Search for the cell housing the specified text and yield its [x, y] center coordinate. 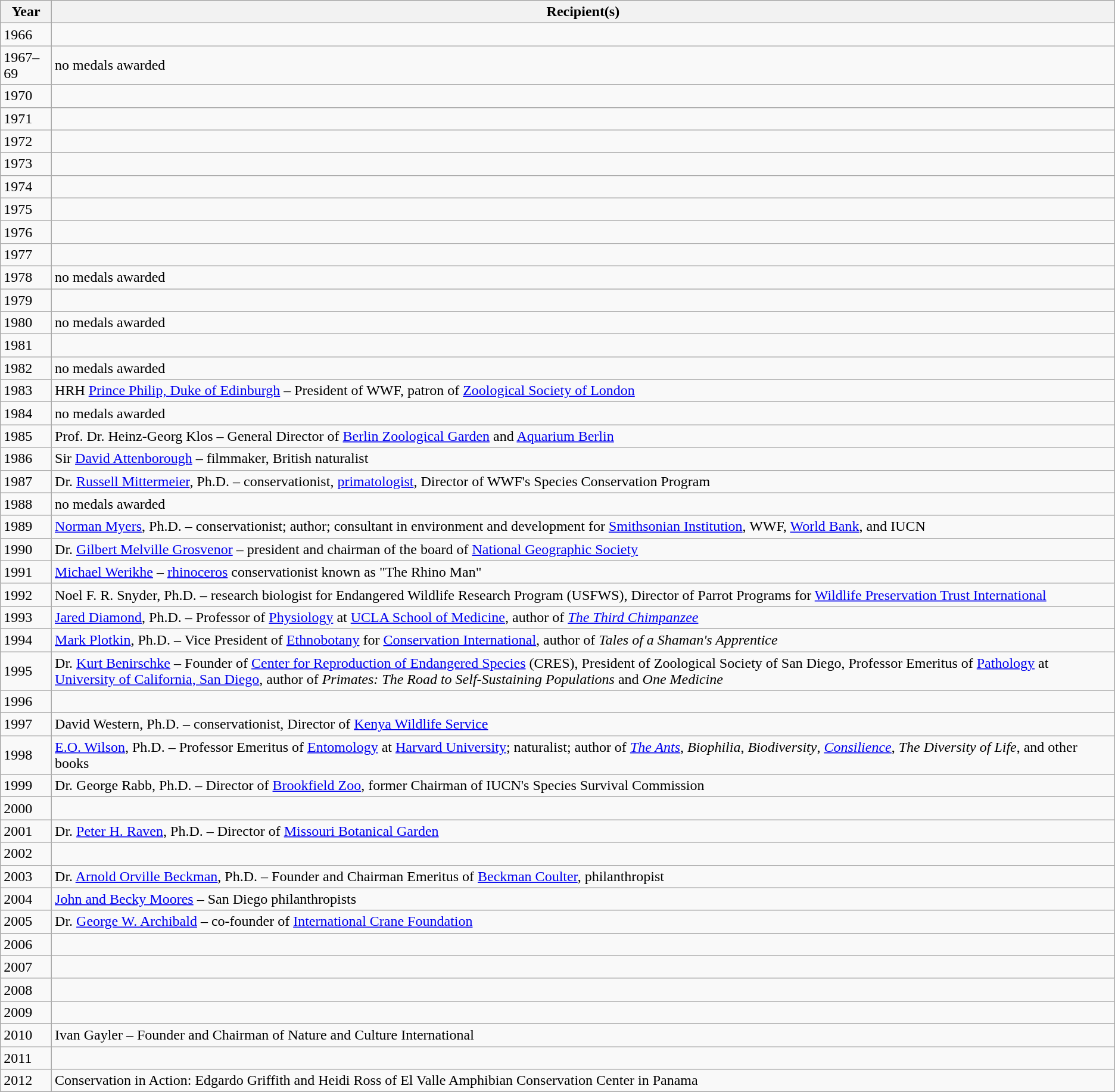
1988 [26, 504]
Norman Myers, Ph.D. – conservationist; author; consultant in environment and development for Smithsonian Institution, WWF, World Bank, and IUCN [584, 527]
2009 [26, 1012]
1983 [26, 391]
2003 [26, 876]
Dr. Russell Mittermeier, Ph.D. – conservationist, primatologist, Director of WWF's Species Conservation Program [584, 481]
Sir David Attenborough – filmmaker, British naturalist [584, 459]
1991 [26, 572]
1992 [26, 595]
2004 [26, 899]
Dr. George W. Archibald – co-founder of International Crane Foundation [584, 922]
Jared Diamond, Ph.D. – Professor of Physiology at UCLA School of Medicine, author of The Third Chimpanzee [584, 617]
1993 [26, 617]
1967–69 [26, 66]
1998 [26, 755]
1975 [26, 209]
1999 [26, 786]
Recipient(s) [584, 12]
Dr. George Rabb, Ph.D. – Director of Brookfield Zoo, former Chairman of IUCN's Species Survival Commission [584, 786]
2012 [26, 1081]
1994 [26, 640]
2010 [26, 1035]
Mark Plotkin, Ph.D. – Vice President of Ethnobotany for Conservation International, author of Tales of a Shaman's Apprentice [584, 640]
2005 [26, 922]
HRH Prince Philip, Duke of Edinburgh – President of WWF, patron of Zoological Society of London [584, 391]
1984 [26, 413]
2007 [26, 967]
1972 [26, 141]
1989 [26, 527]
1976 [26, 232]
Ivan Gayler – Founder and Chairman of Nature and Culture International [584, 1035]
2008 [26, 990]
Year [26, 12]
1995 [26, 671]
1982 [26, 368]
1971 [26, 119]
Prof. Dr. Heinz-Georg Klos – General Director of Berlin Zoological Garden and Aquarium Berlin [584, 436]
2000 [26, 808]
Conservation in Action: Edgardo Griffith and Heidi Ross of El Valle Amphibian Conservation Center in Panama [584, 1081]
1997 [26, 724]
2001 [26, 831]
1996 [26, 702]
1985 [26, 436]
1979 [26, 300]
2002 [26, 854]
Michael Werikhe – rhinoceros conservationist known as "The Rhino Man" [584, 572]
1980 [26, 323]
Dr. Peter H. Raven, Ph.D. – Director of Missouri Botanical Garden [584, 831]
2006 [26, 944]
1990 [26, 549]
1981 [26, 346]
John and Becky Moores – San Diego philanthropists [584, 899]
1970 [26, 96]
Dr. Arnold Orville Beckman, Ph.D. – Founder and Chairman Emeritus of Beckman Coulter, philanthropist [584, 876]
David Western, Ph.D. – conservationist, Director of Kenya Wildlife Service [584, 724]
Dr. Gilbert Melville Grosvenor – president and chairman of the board of National Geographic Society [584, 549]
1987 [26, 481]
1977 [26, 254]
2011 [26, 1057]
1978 [26, 277]
1974 [26, 186]
1966 [26, 35]
1986 [26, 459]
1973 [26, 164]
